From the cell containing the given text, extract its center point as [x, y] coordinate. 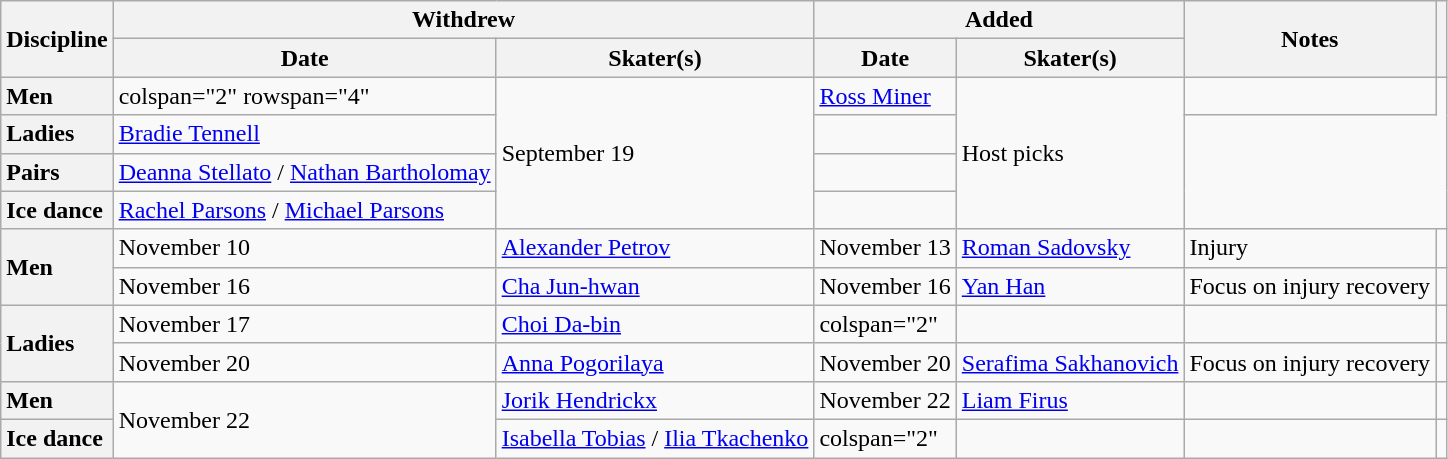
Added [999, 20]
September 19 [655, 153]
November 10 [304, 248]
Liam Firus [1070, 400]
Injury [1310, 248]
Withdrew [464, 20]
Isabella Tobias / Ilia Tkachenko [655, 438]
Choi Da-bin [655, 324]
Cha Jun-hwan [655, 286]
Anna Pogorilaya [655, 362]
November 17 [304, 324]
Serafima Sakhanovich [1070, 362]
Host picks [1070, 153]
Jorik Hendrickx [655, 400]
Pairs [57, 172]
Roman Sadovsky [1070, 248]
Notes [1310, 39]
Yan Han [1070, 286]
Deanna Stellato / Nathan Bartholomay [304, 172]
Discipline [57, 39]
Ross Miner [885, 96]
Bradie Tennell [304, 134]
November 13 [885, 248]
Alexander Petrov [655, 248]
colspan="2" rowspan="4" [304, 96]
Rachel Parsons / Michael Parsons [304, 210]
